Extract the [x, y] coordinate from the center of the cell holding the provided text.  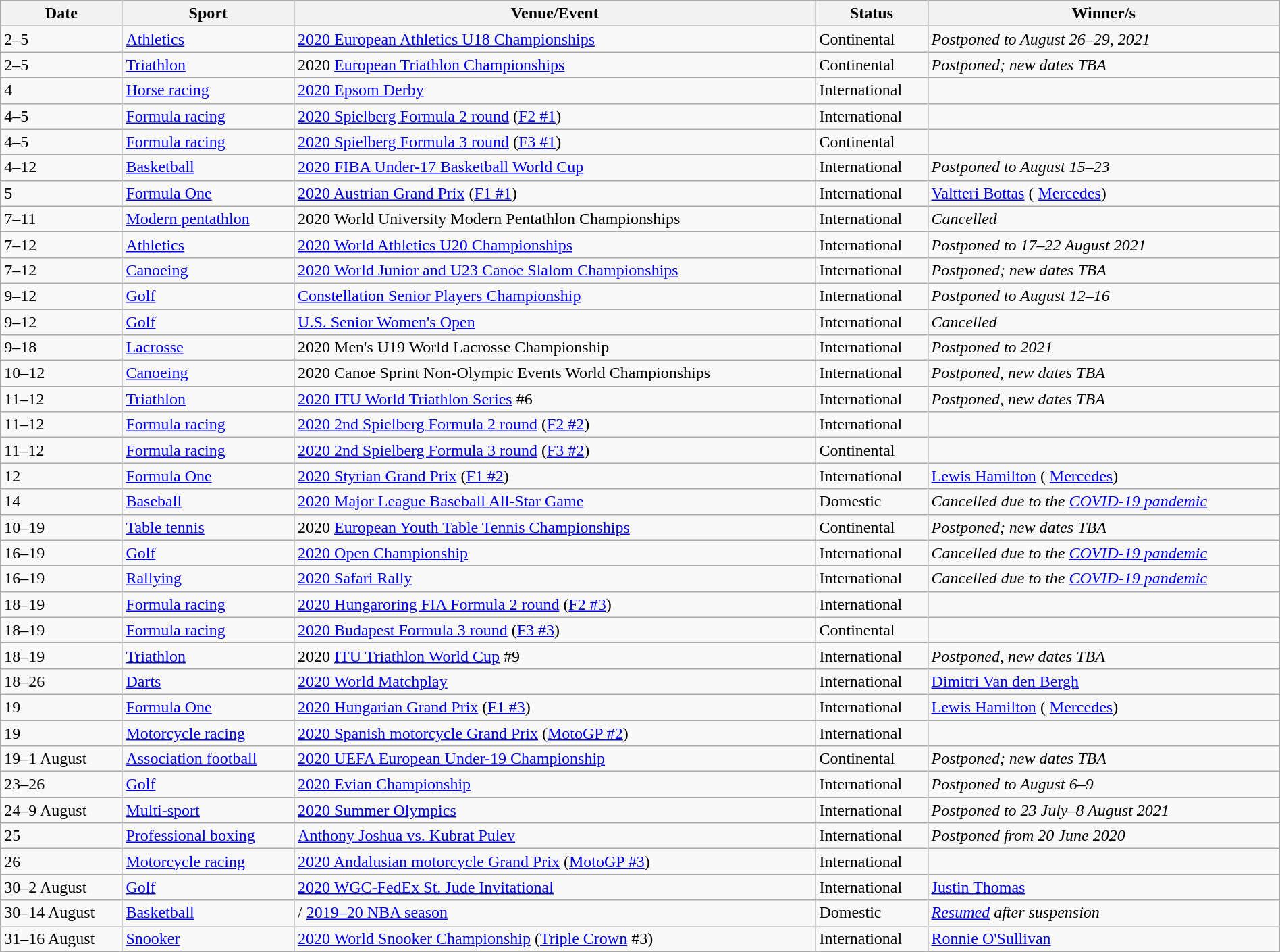
2020 World Matchplay [555, 681]
Postponed to August 15–23 [1103, 167]
5 [61, 193]
Dimitri Van den Bergh [1103, 681]
4 [61, 90]
2020 FIBA Under-17 Basketball World Cup [555, 167]
Postponed to August 6–9 [1103, 785]
Horse racing [208, 90]
Postponed from 20 June 2020 [1103, 836]
Sport [208, 14]
10–19 [61, 527]
2020 Budapest Formula 3 round (F3 #3) [555, 630]
2020 Open Championship [555, 553]
2020 Evian Championship [555, 785]
Darts [208, 681]
Anthony Joshua vs. Kubrat Pulev [555, 836]
25 [61, 836]
2020 Spielberg Formula 2 round (F2 #1) [555, 116]
10–12 [61, 373]
Resumed after suspension [1103, 913]
Professional boxing [208, 836]
14 [61, 502]
2020 Andalusian motorcycle Grand Prix (MotoGP #3) [555, 862]
Postponed to 2021 [1103, 348]
2020 2nd Spielberg Formula 3 round (F3 #2) [555, 450]
2020 Styrian Grand Prix (F1 #2) [555, 476]
2020 European Athletics U18 Championships [555, 39]
18–26 [61, 681]
2020 Men's U19 World Lacrosse Championship [555, 348]
31–16 August [61, 938]
Multi-sport [208, 810]
7–11 [61, 219]
2020 European Youth Table Tennis Championships [555, 527]
2020 World Junior and U23 Canoe Slalom Championships [555, 270]
2020 Spanish motorcycle Grand Prix (MotoGP #2) [555, 733]
Winner/s [1103, 14]
2020 Summer Olympics [555, 810]
2020 European Triathlon Championships [555, 65]
2020 UEFA European Under-19 Championship [555, 759]
Postponed to 17–22 August 2021 [1103, 244]
Association football [208, 759]
2020 Epsom Derby [555, 90]
Modern pentathlon [208, 219]
2020 ITU Triathlon World Cup #9 [555, 656]
Snooker [208, 938]
U.S. Senior Women's Open [555, 322]
2020 Major League Baseball All-Star Game [555, 502]
Ronnie O'Sullivan [1103, 938]
Valtteri Bottas ( Mercedes) [1103, 193]
2020 ITU World Triathlon Series #6 [555, 399]
Postponed to August 12–16 [1103, 296]
2020 World Snooker Championship (Triple Crown #3) [555, 938]
Venue/Event [555, 14]
Justin Thomas [1103, 887]
Lacrosse [208, 348]
Baseball [208, 502]
2020 World University Modern Pentathlon Championships [555, 219]
30–14 August [61, 913]
26 [61, 862]
2020 Spielberg Formula 3 round (F3 #1) [555, 142]
Constellation Senior Players Championship [555, 296]
Status [872, 14]
2020 Hungarian Grand Prix (F1 #3) [555, 707]
19–1 August [61, 759]
Postponed to 23 July–8 August 2021 [1103, 810]
2020 2nd Spielberg Formula 2 round (F2 #2) [555, 425]
4–12 [61, 167]
Rallying [208, 579]
Date [61, 14]
12 [61, 476]
2020 Austrian Grand Prix (F1 #1) [555, 193]
2020 Safari Rally [555, 579]
2020 WGC-FedEx St. Jude Invitational [555, 887]
2020 World Athletics U20 Championships [555, 244]
Postponed to August 26–29, 2021 [1103, 39]
2020 Canoe Sprint Non-Olympic Events World Championships [555, 373]
2020 Hungaroring FIA Formula 2 round (F2 #3) [555, 604]
23–26 [61, 785]
30–2 August [61, 887]
Table tennis [208, 527]
/ 2019–20 NBA season [555, 913]
9–18 [61, 348]
24–9 August [61, 810]
